From the cell containing the given text, extract its center point as [x, y] coordinate. 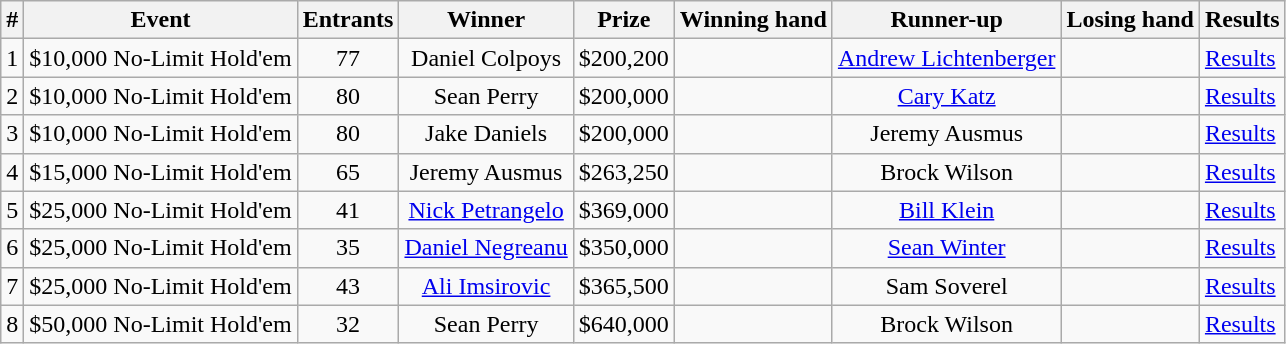
Andrew Lichtenberger [946, 58]
$263,250 [624, 172]
7 [12, 286]
Daniel Colpoys [486, 58]
Runner-up [946, 20]
Winner [486, 20]
$640,000 [624, 324]
3 [12, 134]
Entrants [348, 20]
5 [12, 210]
41 [348, 210]
$15,000 No-Limit Hold'em [160, 172]
Sam Soverel [946, 286]
Sean Winter [946, 248]
43 [348, 286]
$200,200 [624, 58]
Cary Katz [946, 96]
Event [160, 20]
Ali Imsirovic [486, 286]
$350,000 [624, 248]
Losing hand [1130, 20]
# [12, 20]
2 [12, 96]
77 [348, 58]
6 [12, 248]
4 [12, 172]
8 [12, 324]
Daniel Negreanu [486, 248]
Winning hand [753, 20]
Bill Klein [946, 210]
Prize [624, 20]
$369,000 [624, 210]
Jake Daniels [486, 134]
35 [348, 248]
1 [12, 58]
$365,500 [624, 286]
Nick Petrangelo [486, 210]
$50,000 No-Limit Hold'em [160, 324]
32 [348, 324]
65 [348, 172]
